Identify which cell holds the provided text, then report its [x, y] central coordinate. 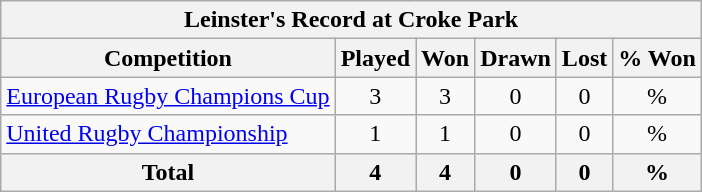
Leinster's Record at Croke Park [352, 20]
Drawn [516, 58]
European Rugby Champions Cup [168, 96]
Total [168, 172]
Lost [584, 58]
Competition [168, 58]
United Rugby Championship [168, 134]
Played [375, 58]
Won [446, 58]
% Won [658, 58]
